Provide the (X, Y) coordinate of the cell's center where the given text is located.  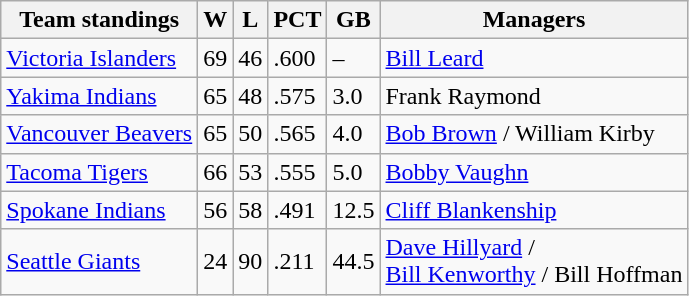
Bobby Vaughn (534, 172)
46 (250, 58)
L (250, 20)
Victoria Islanders (100, 58)
3.0 (354, 96)
W (216, 20)
Seattle Giants (100, 262)
– (354, 58)
12.5 (354, 210)
Yakima Indians (100, 96)
Bob Brown / William Kirby (534, 134)
.555 (298, 172)
Tacoma Tigers (100, 172)
24 (216, 262)
44.5 (354, 262)
Team standings (100, 20)
50 (250, 134)
GB (354, 20)
4.0 (354, 134)
53 (250, 172)
66 (216, 172)
Dave Hillyard / Bill Kenworthy / Bill Hoffman (534, 262)
58 (250, 210)
.565 (298, 134)
.600 (298, 58)
.575 (298, 96)
Bill Leard (534, 58)
48 (250, 96)
69 (216, 58)
Vancouver Beavers (100, 134)
Cliff Blankenship (534, 210)
.211 (298, 262)
56 (216, 210)
90 (250, 262)
Spokane Indians (100, 210)
PCT (298, 20)
5.0 (354, 172)
Frank Raymond (534, 96)
Managers (534, 20)
.491 (298, 210)
